Return the [x, y] coordinate for the center point of the cell that contains the specified text.  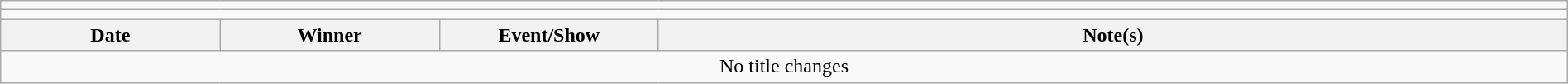
Event/Show [549, 35]
Winner [329, 35]
Date [111, 35]
No title changes [784, 67]
Note(s) [1113, 35]
